Extract the (X, Y) coordinate from the center of the cell holding the provided text.  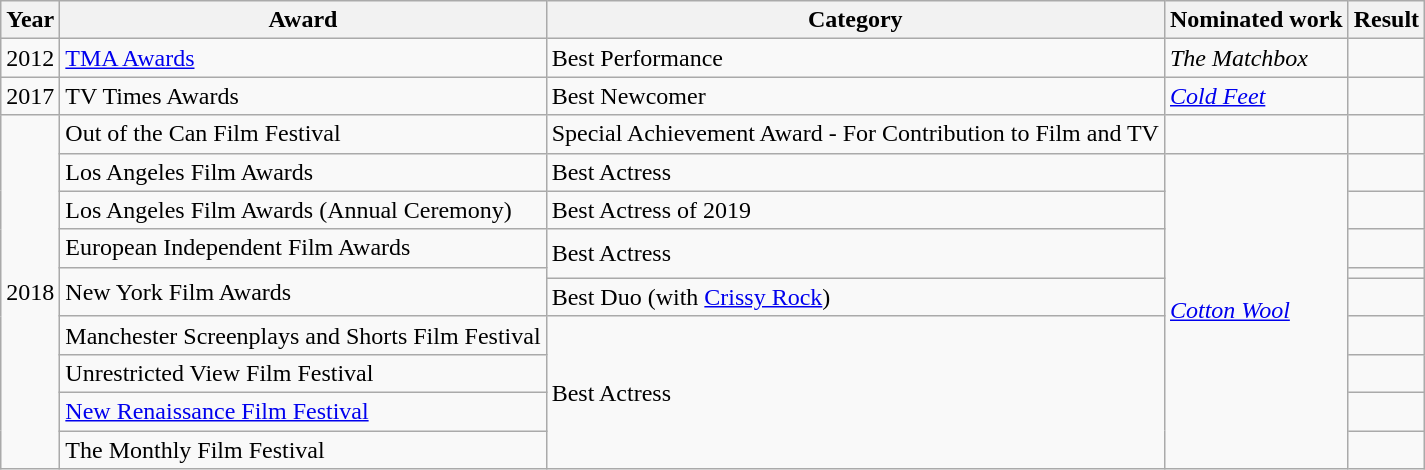
Los Angeles Film Awards (303, 172)
TV Times Awards (303, 96)
New Renaissance Film Festival (303, 411)
Best Duo (with Crissy Rock) (855, 297)
The Monthly Film Festival (303, 449)
Year (30, 20)
Best Newcomer (855, 96)
Special Achievement Award - For Contribution to Film and TV (855, 134)
Cotton Wool (1256, 311)
Nominated work (1256, 20)
Manchester Screenplays and Shorts Film Festival (303, 335)
TMA Awards (303, 58)
Result (1386, 20)
Unrestricted View Film Festival (303, 373)
2018 (30, 292)
Best Actress of 2019 (855, 210)
Out of the Can Film Festival (303, 134)
New York Film Awards (303, 292)
Category (855, 20)
2012 (30, 58)
Cold Feet (1256, 96)
European Independent Film Awards (303, 248)
2017 (30, 96)
The Matchbox (1256, 58)
Best Performance (855, 58)
Los Angeles Film Awards (Annual Ceremony) (303, 210)
Award (303, 20)
